Capture the cell that displays the provided text and extract its (X, Y) central coordinate. 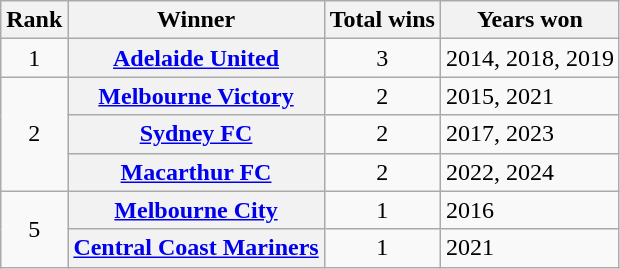
2016 (530, 210)
Melbourne Victory (196, 96)
Macarthur FC (196, 172)
Central Coast Mariners (196, 248)
3 (382, 58)
5 (34, 229)
2017, 2023 (530, 134)
2014, 2018, 2019 (530, 58)
Winner (196, 20)
Total wins (382, 20)
2021 (530, 248)
2022, 2024 (530, 172)
2015, 2021 (530, 96)
Years won (530, 20)
Adelaide United (196, 58)
Rank (34, 20)
Melbourne City (196, 210)
Sydney FC (196, 134)
